Scan for the cell matching the given text and deliver its [x, y] coordinate at center. 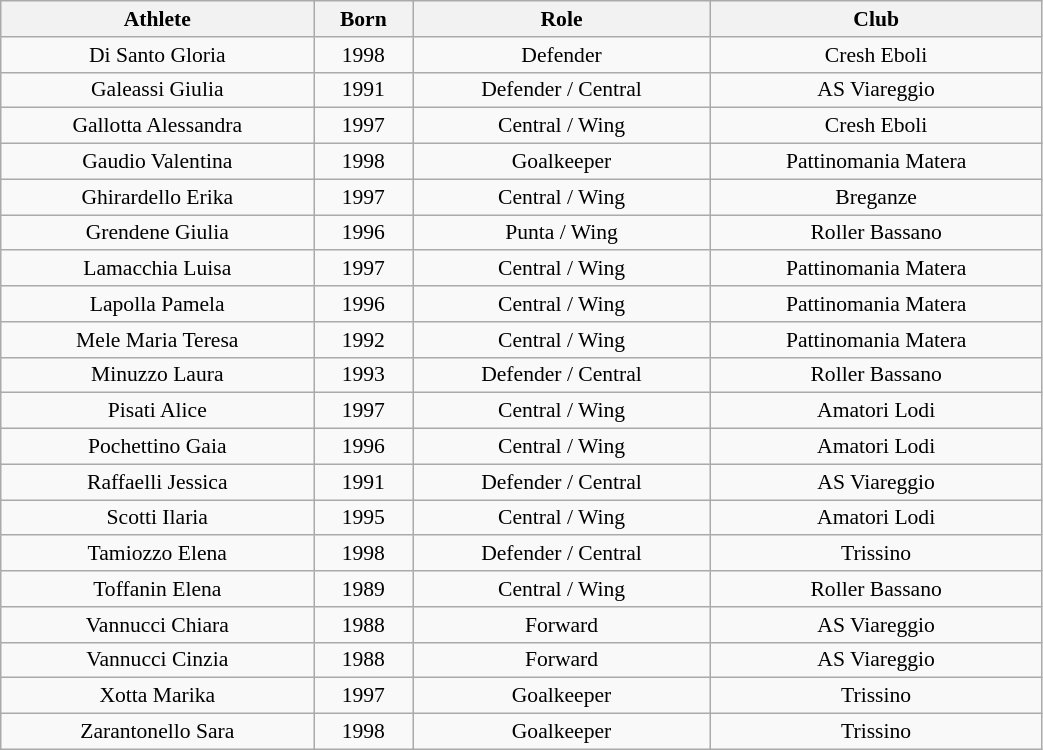
Xotta Marika [158, 696]
Galeassi Giulia [158, 90]
Gaudio Valentina [158, 162]
Tamiozzo Elena [158, 554]
Athlete [158, 19]
Raffaelli Jessica [158, 482]
Defender [562, 55]
Ghirardello Erika [158, 197]
Lapolla Pamela [158, 304]
Minuzzo Laura [158, 375]
Pisati Alice [158, 411]
1993 [364, 375]
Vannucci Chiara [158, 625]
Vannucci Cinzia [158, 660]
Pochettino Gaia [158, 447]
Zarantonello Sara [158, 732]
Born [364, 19]
1992 [364, 340]
Lamacchia Luisa [158, 269]
Toffanin Elena [158, 589]
Role [562, 19]
Punta / Wing [562, 233]
1995 [364, 518]
Mele Maria Teresa [158, 340]
Di Santo Gloria [158, 55]
Grendene Giulia [158, 233]
Club [876, 19]
Scotti Ilaria [158, 518]
Gallotta Alessandra [158, 126]
1989 [364, 589]
Breganze [876, 197]
